Search for the cell housing the specified text and yield its [X, Y] center coordinate. 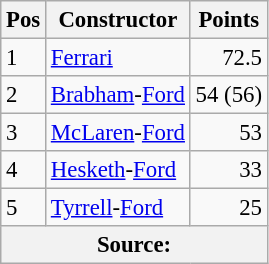
3 [24, 133]
2 [24, 95]
54 (56) [228, 95]
Ferrari [118, 58]
1 [24, 58]
5 [24, 208]
53 [228, 133]
72.5 [228, 58]
Hesketh-Ford [118, 170]
33 [228, 170]
Source: [134, 245]
25 [228, 208]
Pos [24, 20]
Tyrrell-Ford [118, 208]
McLaren-Ford [118, 133]
Constructor [118, 20]
4 [24, 170]
Brabham-Ford [118, 95]
Points [228, 20]
